Capture the cell that displays the provided text and extract its [X, Y] central coordinate. 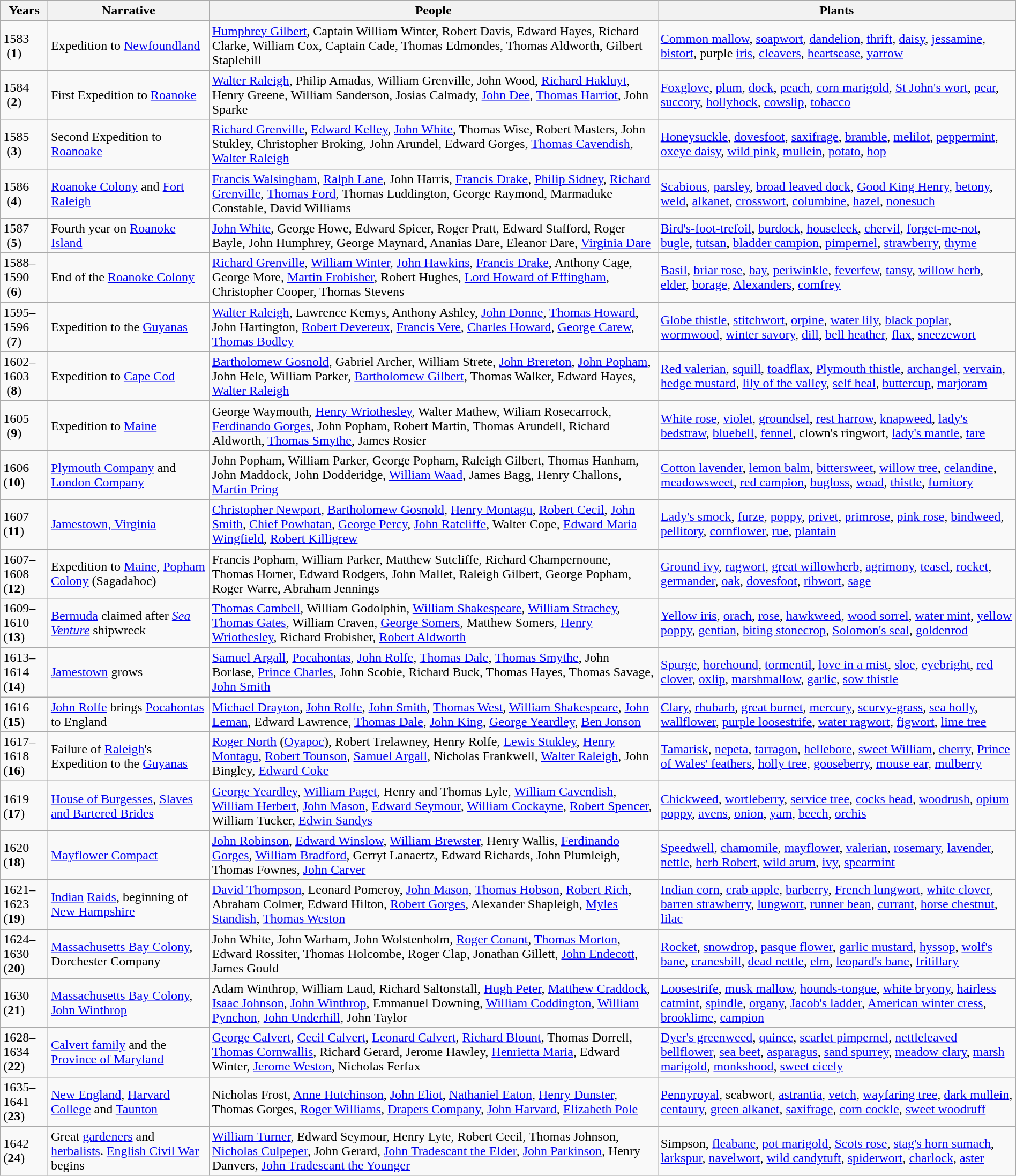
1606(10) [25, 475]
Globe thistle, stitchwort, orpine, water lily, black poplar, wormwood, winter savory, dill, bell heather, flax, sneezewort [836, 327]
1585 (3) [25, 144]
1587 (5) [25, 236]
New England, Harvard College and Taunton [129, 1102]
House of Burgesses, Slaves and Bartered Brides [129, 806]
1642(24) [25, 1151]
Expedition to Maine, Popham Colony (Sagadahoc) [129, 573]
1595–1596 (7) [25, 327]
Second Expedition to Roanoake [129, 144]
1607–1608(12) [25, 573]
Common mallow, soapwort, dandelion, thrift, daisy, jessamine, bistort, purple iris, cleavers, heartsease, yarrow [836, 46]
1583 (1) [25, 46]
Simpson, fleabane, pot marigold, Scots rose, stag's horn sumach, larkspur, navelwort, wild candytuft, spiderwort, charlock, aster [836, 1151]
Speedwell, chamomile, mayflower, valerian, rosemary, lavender, nettle, herb Robert, wild arum, ivy, spearmint [836, 855]
Scabious, parsley, broad leaved dock, Good King Henry, betony, weld, alkanet, crosswort, columbine, hazel, nonesuch [836, 193]
1602–1603 (8) [25, 376]
Bird's-foot-trefoil, burdock, houseleek, chervil, forget-me-not, bugle, tutsan, bladder campion, pimpernel, strawberry, thyme [836, 236]
Rocket, snowdrop, pasque flower, garlic mustard, hyssop, wolf's bane, cranesbill, dead nettle, elm, leopard's bane, fritillary [836, 954]
1635–1641(23) [25, 1102]
Roanoke Colony and Fort Raleigh [129, 193]
Indian corn, crab apple, barberry, French lungwort, white clover, barren strawberry, lungwort, runner bean, currant, horse chestnut, lilac [836, 904]
Expedition to Maine [129, 425]
Plants [836, 11]
1628–1634(22) [25, 1052]
Loosestrife, musk mallow, hounds-tongue, white bryony, hairless catmint, spindle, organy, Jacob's ladder, American winter cress, brooklime, campion [836, 1003]
Foxglove, plum, dock, peach, corn marigold, St John's wort, pear, succory, hollyhock, cowslip, tobacco [836, 95]
Clary, rhubarb, great burnet, mercury, scurvy-grass, sea holly, wallflower, purple loosestrife, water ragwort, figwort, lime tree [836, 715]
Fourth year on Roanoke Island [129, 236]
Expedition to Cape Cod [129, 376]
Massachusetts Bay Colony, John Winthrop [129, 1003]
John Rolfe brings Pocahontas to England [129, 715]
Yellow iris, orach, rose, hawkweed, wood sorrel, water mint, yellow poppy, gentian, biting stonecrop, Solomon's seal, goldenrod [836, 623]
First Expedition to Roanoke [129, 95]
1584 (2) [25, 95]
Cotton lavender, lemon balm, bittersweet, willow tree, celandine, meadowsweet, red campion, bugloss, woad, thistle, fumitory [836, 475]
Jamestown grows [129, 672]
Pennyroyal, scabwort, astrantia, vetch, wayfaring tree, dark mullein, centaury, green alkanet, saxifrage, corn cockle, sweet woodruff [836, 1102]
Expedition to the Guyanas [129, 327]
1607(11) [25, 524]
Jamestown, Virginia [129, 524]
Chickweed, wortleberry, service tree, cocks head, woodrush, opium poppy, avens, onion, yam, beech, orchis [836, 806]
Basil, briar rose, bay, periwinkle, feverfew, tansy, willow herb, elder, borage, Alexanders, comfrey [836, 278]
End of the Roanoke Colony [129, 278]
1621–1623(19) [25, 904]
Massachusetts Bay Colony, Dorchester Company [129, 954]
Years [25, 11]
1613–1614(14) [25, 672]
Ground ivy, ragwort, great willowherb, agrimony, teasel, rocket, germander, oak, dovesfoot, ribwort, sage [836, 573]
Lady's smock, furze, poppy, privet, primrose, pink rose, bindweed, pellitory, cornflower, rue, plantain [836, 524]
1605 (9) [25, 425]
Failure of Raleigh's Expedition to the Guyanas [129, 756]
Red valerian, squill, toadflax, Plymouth thistle, archangel, vervain, hedge mustard, lily of the valley, self heal, buttercup, marjoram [836, 376]
Tamarisk, nepeta, tarragon, hellebore, sweet William, cherry, Prince of Wales' feathers, holly tree, gooseberry, mouse ear, mulberry [836, 756]
Mayflower Compact [129, 855]
1616(15) [25, 715]
Honeysuckle, dovesfoot, saxifrage, bramble, melilot, peppermint, oxeye daisy, wild pink, mullein, potato, hop [836, 144]
Indian Raids, beginning of New Hampshire [129, 904]
1617–1618(16) [25, 756]
1609–1610(13) [25, 623]
Calvert family and the Province of Maryland [129, 1052]
People [433, 11]
Plymouth Company and London Company [129, 475]
1619(17) [25, 806]
1620(18) [25, 855]
Bermuda claimed after Sea Venture shipwreck [129, 623]
White rose, violet, groundsel, rest harrow, knapweed, lady's bedstraw, bluebell, fennel, clown's ringwort, lady's mantle, tare [836, 425]
Great gardeners and herbalists. English Civil War begins [129, 1151]
1630(21) [25, 1003]
1588–1590 (6) [25, 278]
Narrative [129, 11]
1586 (4) [25, 193]
1624–1630(20) [25, 954]
Expedition to Newfoundland [129, 46]
Spurge, horehound, tormentil, love in a mist, sloe, eyebright, red clover, oxlip, marshmallow, garlic, sow thistle [836, 672]
